Pinpoint the cell where the given text exists, returning its (x, y) midpoint coordinate. 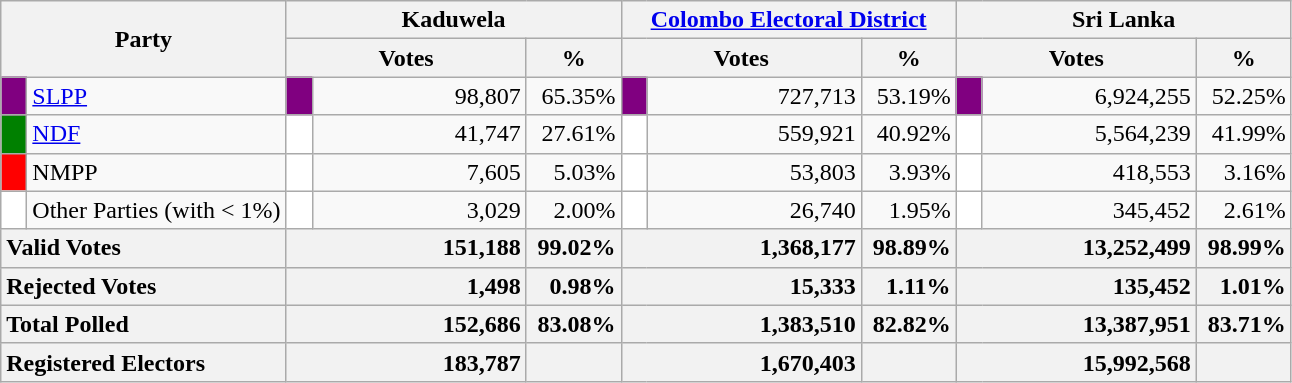
1,368,177 (741, 248)
83.71% (1244, 324)
1,383,510 (741, 324)
5,564,239 (1089, 134)
Rejected Votes (144, 286)
NDF (156, 134)
1.11% (908, 286)
Kaduwela (454, 20)
27.61% (574, 134)
15,333 (741, 286)
0.98% (574, 286)
559,921 (754, 134)
3,029 (419, 210)
152,686 (406, 324)
151,188 (406, 248)
Valid Votes (144, 248)
1.01% (1244, 286)
98,807 (419, 96)
26,740 (754, 210)
1,498 (406, 286)
98.99% (1244, 248)
Registered Electors (144, 362)
Party (144, 39)
Total Polled (144, 324)
Other Parties (with < 1%) (156, 210)
7,605 (419, 172)
53,803 (754, 172)
41,747 (419, 134)
82.82% (908, 324)
2.00% (574, 210)
1.95% (908, 210)
52.25% (1244, 96)
1,670,403 (741, 362)
15,992,568 (1076, 362)
13,387,951 (1076, 324)
13,252,499 (1076, 248)
Sri Lanka (1124, 20)
99.02% (574, 248)
727,713 (754, 96)
418,553 (1089, 172)
5.03% (574, 172)
40.92% (908, 134)
3.16% (1244, 172)
Colombo Electoral District (788, 20)
2.61% (1244, 210)
3.93% (908, 172)
345,452 (1089, 210)
53.19% (908, 96)
65.35% (574, 96)
41.99% (1244, 134)
98.89% (908, 248)
6,924,255 (1089, 96)
NMPP (156, 172)
135,452 (1076, 286)
83.08% (574, 324)
183,787 (406, 362)
SLPP (156, 96)
